Detect which cell encompasses the target text, then output its (x, y) center coordinate. 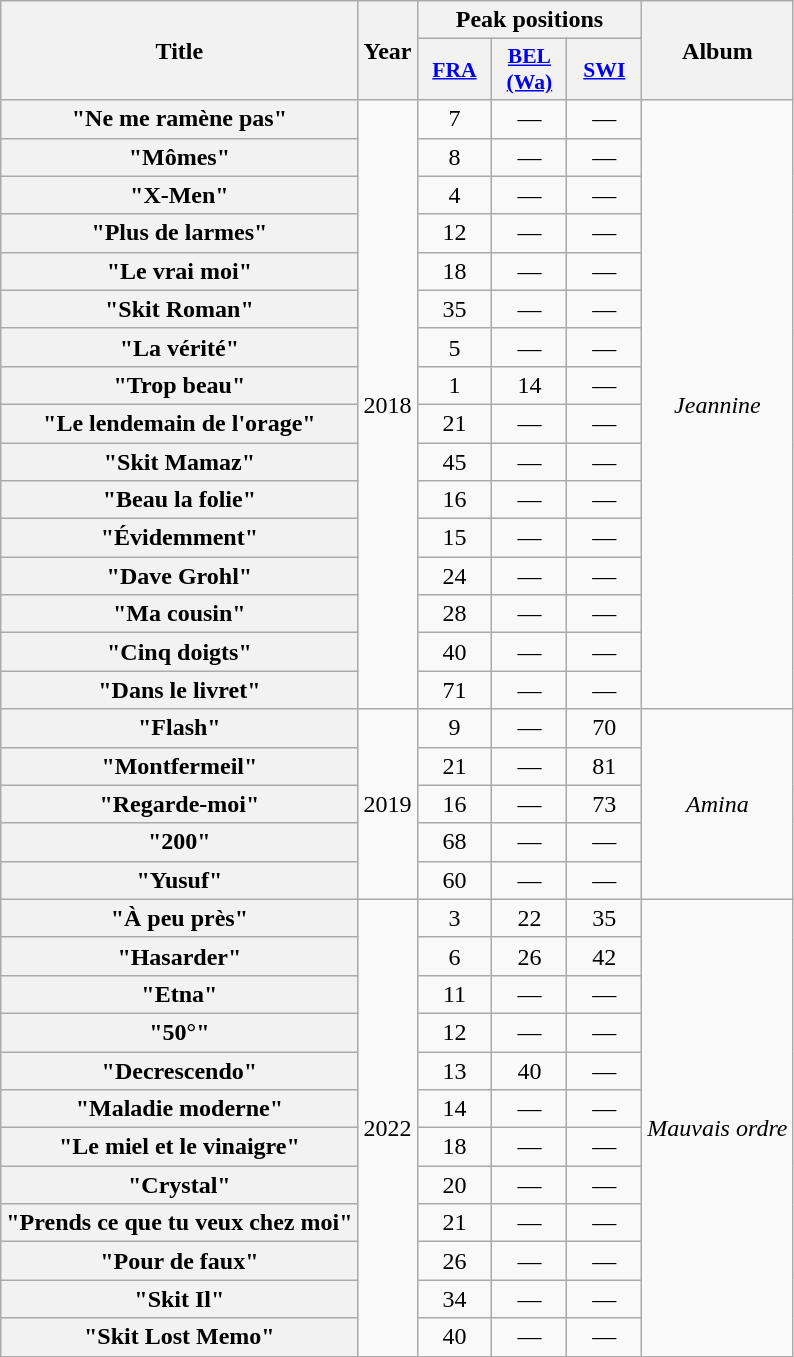
"Trop beau" (180, 385)
2018 (388, 404)
2022 (388, 1128)
"Etna" (180, 994)
"Crystal" (180, 1185)
13 (454, 1071)
"Cinq doigts" (180, 652)
60 (454, 880)
"Le miel et le vinaigre" (180, 1147)
"X-Men" (180, 195)
"Maladie moderne" (180, 1109)
68 (454, 842)
11 (454, 994)
28 (454, 614)
"Skit Mamaz" (180, 461)
Peak positions (530, 20)
"Skit Roman" (180, 309)
"Montfermeil" (180, 766)
"200" (180, 842)
71 (454, 690)
SWI (604, 70)
"Dave Grohl" (180, 576)
Album (718, 50)
"Dans le livret" (180, 690)
"Yusuf" (180, 880)
70 (604, 728)
9 (454, 728)
Year (388, 50)
"Ne me ramène pas" (180, 119)
8 (454, 157)
Amina (718, 804)
15 (454, 538)
"50°" (180, 1032)
"Prends ce que tu veux chez moi" (180, 1223)
81 (604, 766)
"La vérité" (180, 347)
2019 (388, 804)
"Le vrai moi" (180, 271)
"Pour de faux" (180, 1261)
"Plus de larmes" (180, 233)
"Skit Il" (180, 1299)
"Beau la folie" (180, 500)
Mauvais ordre (718, 1128)
"Flash" (180, 728)
1 (454, 385)
5 (454, 347)
BEL(Wa) (530, 70)
4 (454, 195)
"Skit Lost Memo" (180, 1337)
"Mômes" (180, 157)
24 (454, 576)
FRA (454, 70)
42 (604, 956)
"Le lendemain de l'orage" (180, 423)
"Decrescendo" (180, 1071)
6 (454, 956)
3 (454, 918)
7 (454, 119)
Title (180, 50)
"Ma cousin" (180, 614)
"Hasarder" (180, 956)
Jeannine (718, 404)
45 (454, 461)
"À peu près" (180, 918)
22 (530, 918)
34 (454, 1299)
20 (454, 1185)
73 (604, 804)
"Regarde-moi" (180, 804)
"Évidemment" (180, 538)
